Output the [x, y] coordinate of the center of the cell containing the given text.  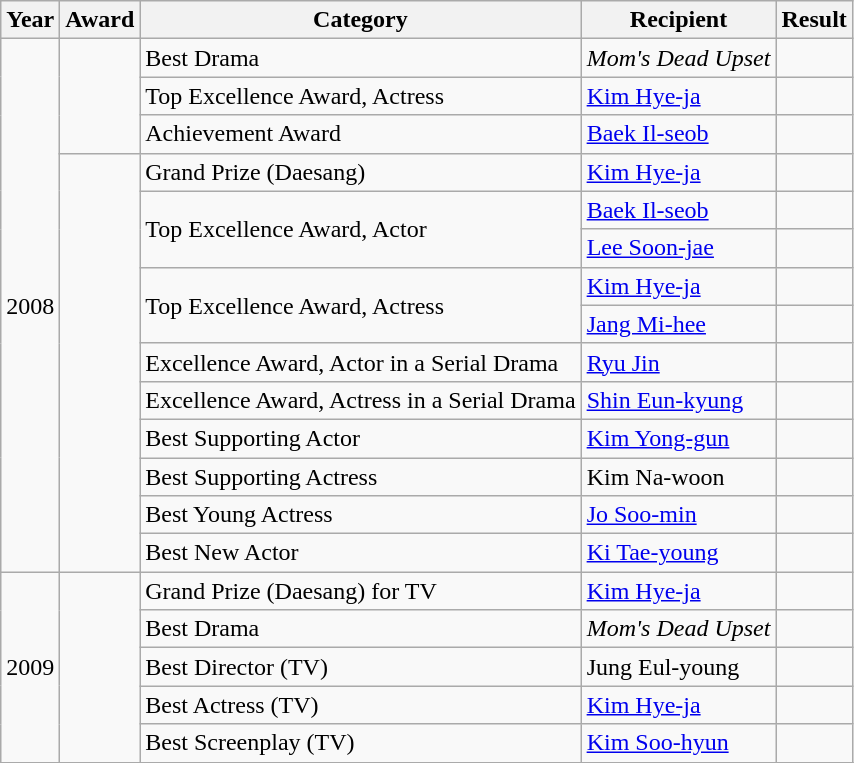
Kim Yong-gun [678, 438]
Recipient [678, 20]
Award [100, 20]
Excellence Award, Actor in a Serial Drama [360, 362]
Ki Tae-young [678, 553]
Year [30, 20]
Result [814, 20]
Kim Soo-hyun [678, 743]
Top Excellence Award, Actor [360, 229]
Grand Prize (Daesang) [360, 172]
Best Director (TV) [360, 667]
Jo Soo-min [678, 515]
Excellence Award, Actress in a Serial Drama [360, 400]
Best Screenplay (TV) [360, 743]
Best Young Actress [360, 515]
Kim Na-woon [678, 477]
Best Supporting Actor [360, 438]
2009 [30, 667]
Achievement Award [360, 134]
Category [360, 20]
Ryu Jin [678, 362]
Lee Soon-jae [678, 248]
Jung Eul-young [678, 667]
Best Supporting Actress [360, 477]
Best Actress (TV) [360, 705]
Best New Actor [360, 553]
Jang Mi-hee [678, 324]
Grand Prize (Daesang) for TV [360, 591]
2008 [30, 306]
Shin Eun-kyung [678, 400]
